Determine the [x, y] coordinate at the center of the cell enclosing the given text.  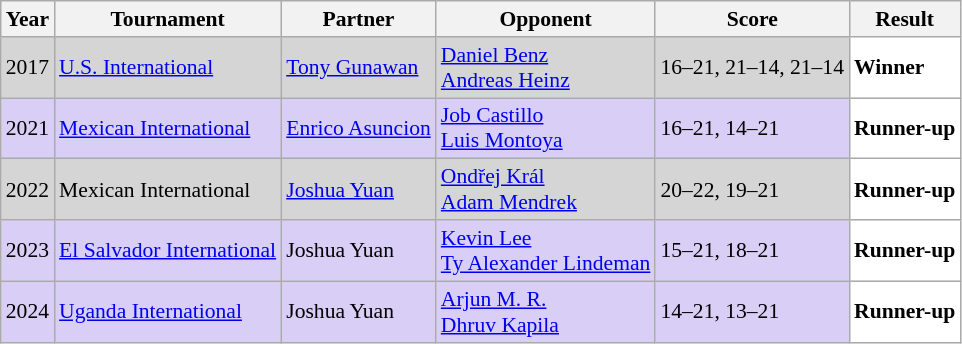
20–22, 19–21 [752, 190]
2017 [28, 68]
Tournament [168, 19]
Year [28, 19]
U.S. International [168, 68]
2023 [28, 250]
El Salvador International [168, 250]
2021 [28, 128]
Result [904, 19]
Partner [358, 19]
Opponent [546, 19]
Daniel Benz Andreas Heinz [546, 68]
Arjun M. R. Dhruv Kapila [546, 312]
Enrico Asuncion [358, 128]
Uganda International [168, 312]
Winner [904, 68]
2022 [28, 190]
Tony Gunawan [358, 68]
Kevin Lee Ty Alexander Lindeman [546, 250]
16–21, 14–21 [752, 128]
Score [752, 19]
Ondřej Král Adam Mendrek [546, 190]
Job Castillo Luis Montoya [546, 128]
2024 [28, 312]
15–21, 18–21 [752, 250]
16–21, 21–14, 21–14 [752, 68]
14–21, 13–21 [752, 312]
